Determine the [x, y] coordinate at the center of the cell enclosing the given text.  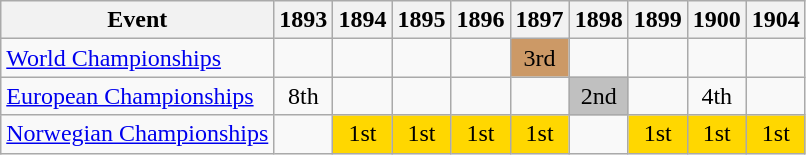
1894 [362, 20]
1900 [716, 20]
Norwegian Championships [138, 134]
World Championships [138, 58]
4th [716, 96]
1896 [480, 20]
3rd [540, 58]
1904 [776, 20]
European Championships [138, 96]
8th [304, 96]
1897 [540, 20]
1895 [422, 20]
2nd [598, 96]
1893 [304, 20]
1899 [658, 20]
Event [138, 20]
1898 [598, 20]
